Pinpoint the cell where the given text exists, returning its (x, y) midpoint coordinate. 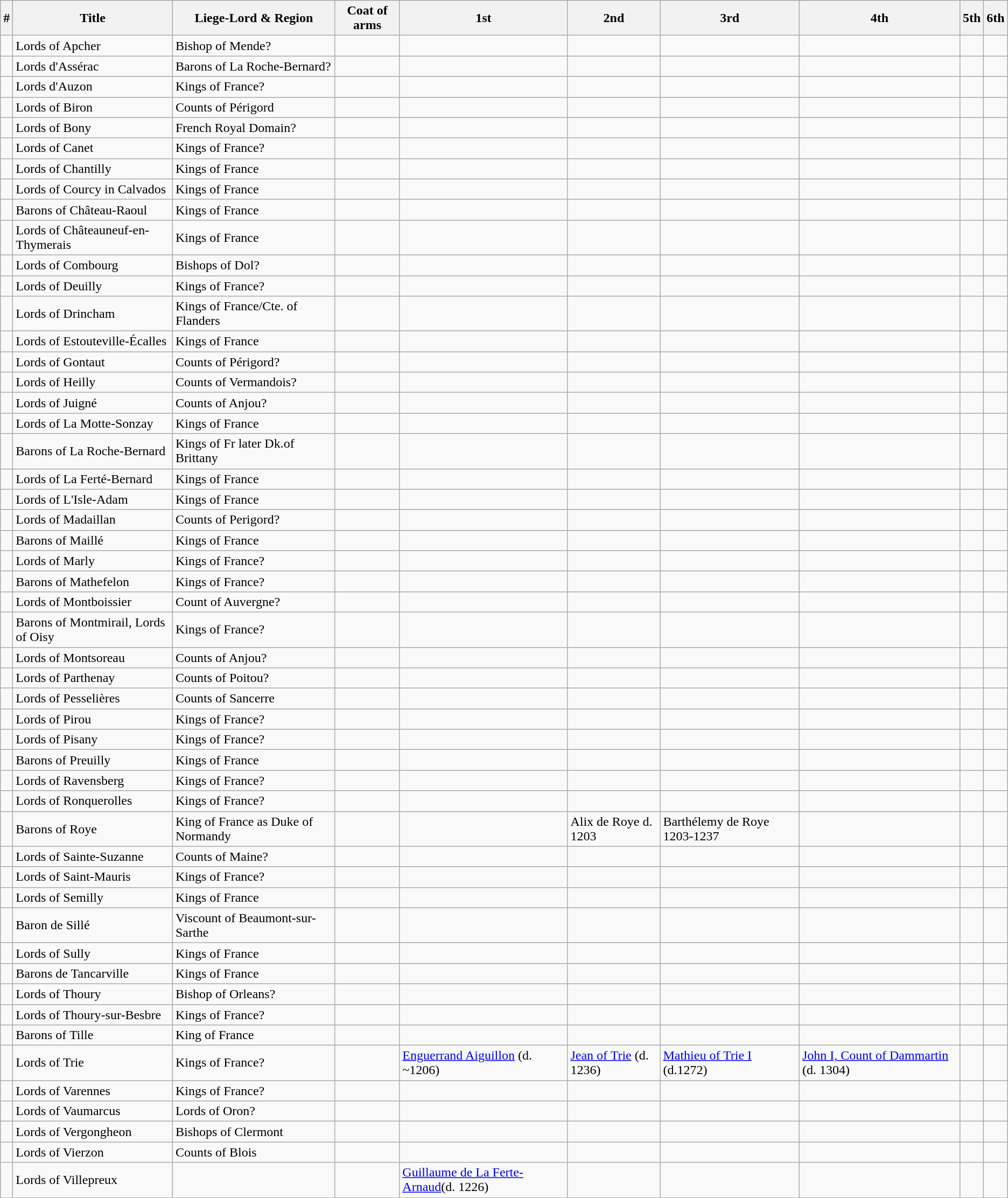
Barons of Preuilly (93, 760)
Lords of Apcher (93, 46)
Lords of Heilly (93, 382)
Lords of Estouteville-Écalles (93, 342)
Lords of Juigné (93, 403)
Barons of Maillé (93, 540)
Liege-Lord & Region (254, 18)
Lords of Madaillan (93, 520)
Kings of Fr later Dk.of Brittany (254, 451)
Barons of La Roche-Bernard (93, 451)
3rd (730, 18)
Barons of Mathefelon (93, 581)
Bishop of Orleans? (254, 994)
Counts of Blois (254, 1152)
Lords of Biron (93, 107)
Lords of Pirou (93, 719)
Bishops of Dol? (254, 265)
Lords of Villepreux (93, 1180)
Lords of Deuilly (93, 286)
Guillaume de La Ferte-Arnaud(d. 1226) (484, 1180)
Lords d'Auzon (93, 87)
1st (484, 18)
Lords of Ravensberg (93, 781)
Counts of Poitou? (254, 678)
Lords of Trie (93, 1063)
2nd (614, 18)
Lords of Châteauneuf-en-Thymerais (93, 237)
Lords of Bony (93, 128)
Barons of La Roche-Bernard? (254, 66)
Barons of Tille (93, 1035)
Kings of France/Cte. of Flanders (254, 314)
Lords of Canet (93, 148)
Lords of Chantilly (93, 169)
Coat of arms (367, 18)
Lords of Vierzon (93, 1152)
Lords of Oron? (254, 1111)
Lords of La Motte-Sonzay (93, 423)
Counts of Périgord (254, 107)
Bishops of Clermont (254, 1132)
Lords of Sainte-Suzanne (93, 856)
Lords of Gontaut (93, 362)
Lords of Ronquerolles (93, 801)
Lords of L'Isle-Adam (93, 499)
Enguerrand Aiguillon (d. ~1206) (484, 1063)
Viscount of Beaumont-sur-Sarthe (254, 925)
Counts of Perigord? (254, 520)
Alix de Roye d. 1203 (614, 828)
Barons of Roye (93, 828)
Counts of Maine? (254, 856)
Mathieu of Trie I (d.1272) (730, 1063)
Lords of Drincham (93, 314)
Lords of Vaumarcus (93, 1111)
Barons of Château-Raoul (93, 210)
Barthélemy de Roye 1203-1237 (730, 828)
Lords of La Ferté-Bernard (93, 479)
Lords of Montboissier (93, 602)
Lords of Pisany (93, 740)
# (6, 18)
Lords of Thoury (93, 994)
Lords of Varennes (93, 1091)
Lords of Montsoreau (93, 658)
King of France (254, 1035)
Counts of Sancerre (254, 699)
Lords of Marly (93, 561)
Lords of Semilly (93, 897)
Lords of Combourg (93, 265)
Lords of Parthenay (93, 678)
John I, Count of Dammartin (d. 1304) (879, 1063)
Lords of Pesselières (93, 699)
Baron de Sillé (93, 925)
Lords of Thoury-sur-Besbre (93, 1014)
Lords of Vergongheon (93, 1132)
King of France as Duke of Normandy (254, 828)
Jean of Trie (d. 1236) (614, 1063)
Barons of Montmirail, Lords of Oisy (93, 629)
Lords of Saint-Mauris (93, 877)
Barons de Tancarville (93, 973)
Counts of Périgord? (254, 362)
Count of Auvergne? (254, 602)
4th (879, 18)
Title (93, 18)
Lords of Courcy in Calvados (93, 189)
Bishop of Mende? (254, 46)
Counts of Vermandois? (254, 382)
Lords d'Assérac (93, 66)
Lords of Sully (93, 953)
5th (971, 18)
6th (996, 18)
French Royal Domain? (254, 128)
